Detect which cell encompasses the target text, then output its [x, y] center coordinate. 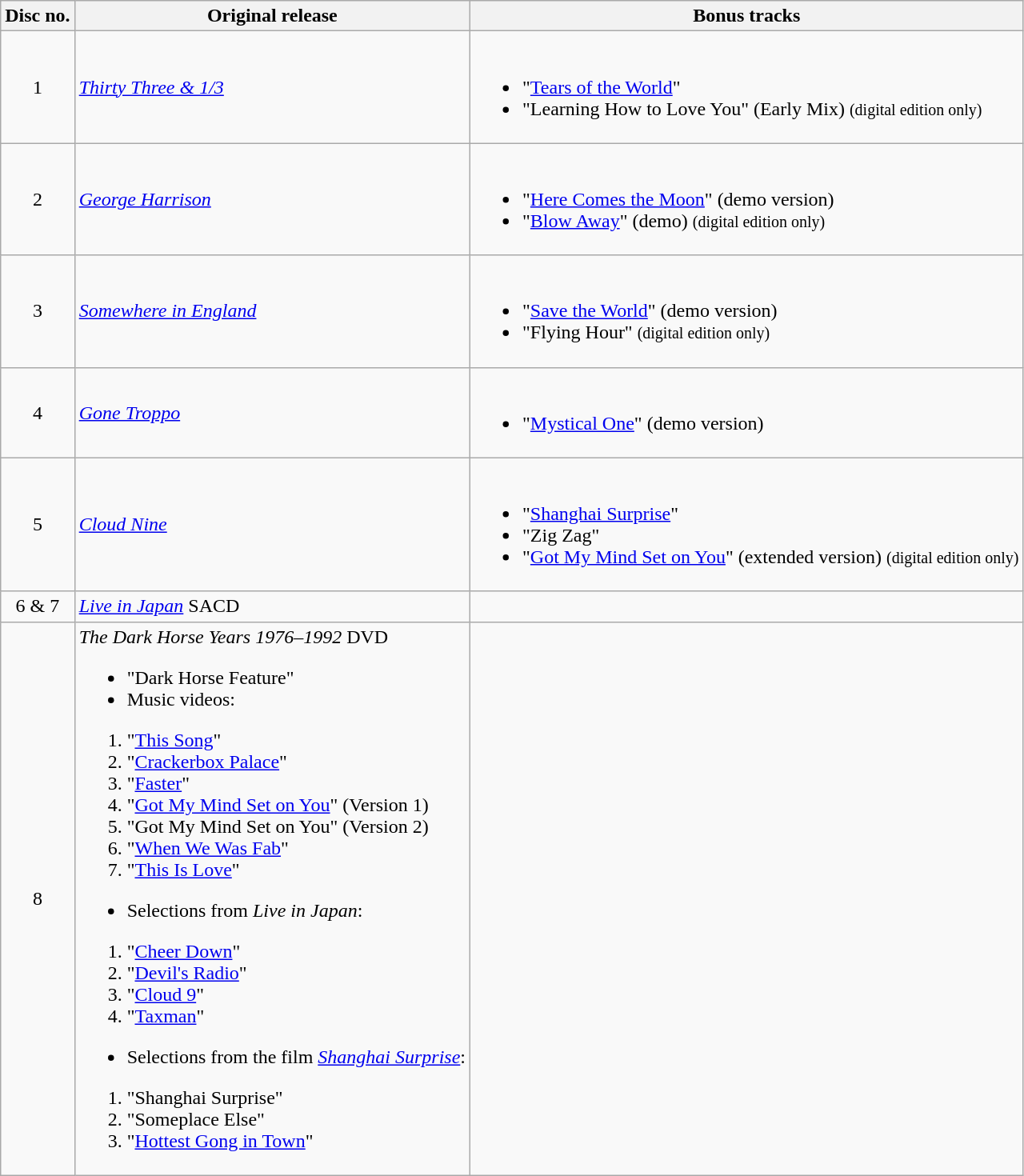
George Harrison [272, 199]
"Mystical One" (demo version) [747, 413]
"Save the World" (demo version)"Flying Hour" (digital edition only) [747, 311]
2 [38, 199]
Cloud Nine [272, 525]
6 & 7 [38, 606]
Somewhere in England [272, 311]
Gone Troppo [272, 413]
Bonus tracks [747, 16]
5 [38, 525]
3 [38, 311]
Disc no. [38, 16]
4 [38, 413]
Live in Japan SACD [272, 606]
8 [38, 898]
Original release [272, 16]
Thirty Three & 1/3 [272, 87]
1 [38, 87]
"Tears of the World""Learning How to Love You" (Early Mix) (digital edition only) [747, 87]
"Here Comes the Moon" (demo version)"Blow Away" (demo) (digital edition only) [747, 199]
"Shanghai Surprise""Zig Zag""Got My Mind Set on You" (extended version) (digital edition only) [747, 525]
